Determine the (X, Y) coordinate at the center of the cell enclosing the given text.  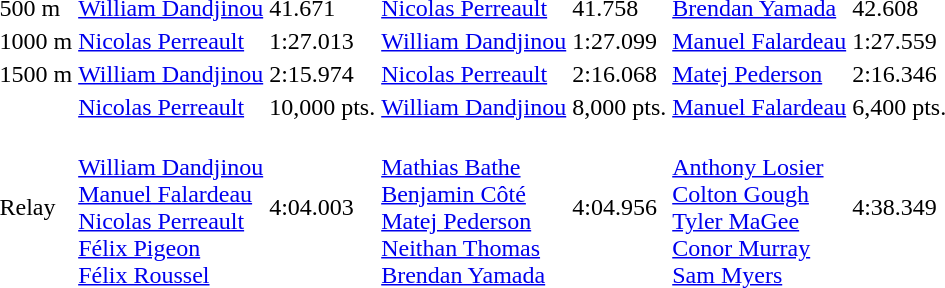
1:27.099 (620, 41)
10,000 pts. (322, 107)
Matej Pederson (760, 74)
8,000 pts. (620, 107)
2:16.068 (620, 74)
2:15.974 (322, 74)
1:27.013 (322, 41)
